Return (X, Y) of the center of cell containing provided text 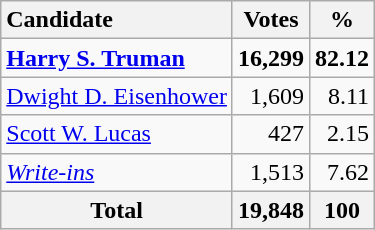
100 (342, 210)
7.62 (342, 172)
Harry S. Truman (117, 58)
Write-ins (117, 172)
Total (117, 210)
19,848 (270, 210)
16,299 (270, 58)
1,609 (270, 96)
Votes (270, 20)
8.11 (342, 96)
427 (270, 134)
2.15 (342, 134)
% (342, 20)
82.12 (342, 58)
Dwight D. Eisenhower (117, 96)
1,513 (270, 172)
Candidate (117, 20)
Scott W. Lucas (117, 134)
